Return the [X, Y] coordinate for the center point of the cell that contains the specified text.  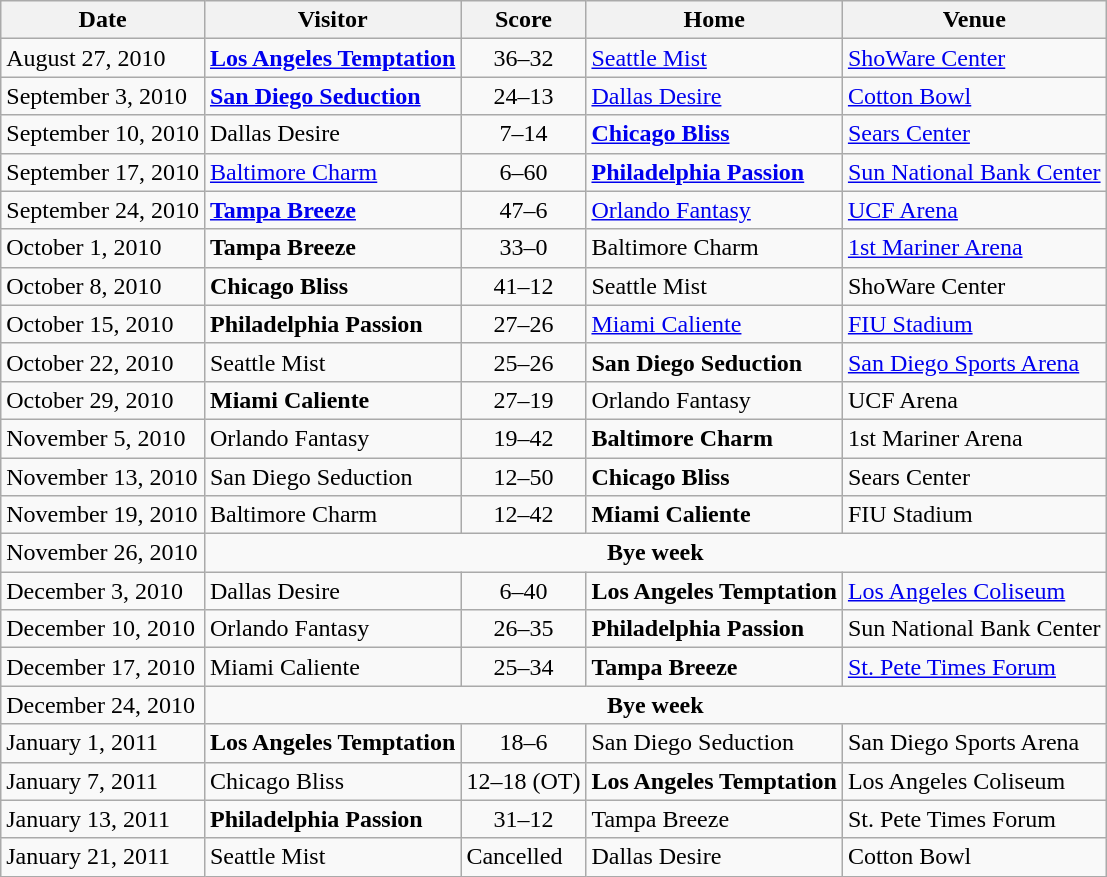
October 15, 2010 [103, 324]
25–34 [524, 667]
December 24, 2010 [103, 705]
January 1, 2011 [103, 743]
12–50 [524, 477]
November 26, 2010 [103, 553]
6–60 [524, 172]
September 24, 2010 [103, 210]
6–40 [524, 591]
January 13, 2011 [103, 819]
November 19, 2010 [103, 515]
18–6 [524, 743]
Cancelled [524, 857]
September 3, 2010 [103, 96]
October 22, 2010 [103, 362]
33–0 [524, 248]
November 13, 2010 [103, 477]
September 17, 2010 [103, 172]
Venue [974, 20]
December 10, 2010 [103, 629]
November 5, 2010 [103, 438]
47–6 [524, 210]
41–12 [524, 286]
Score [524, 20]
7–14 [524, 134]
27–26 [524, 324]
December 17, 2010 [103, 667]
19–42 [524, 438]
October 8, 2010 [103, 286]
Visitor [332, 20]
Date [103, 20]
27–19 [524, 400]
September 10, 2010 [103, 134]
Home [714, 20]
31–12 [524, 819]
12–18 (OT) [524, 781]
26–35 [524, 629]
24–13 [524, 96]
12–42 [524, 515]
January 7, 2011 [103, 781]
October 1, 2010 [103, 248]
25–26 [524, 362]
December 3, 2010 [103, 591]
October 29, 2010 [103, 400]
August 27, 2010 [103, 58]
January 21, 2011 [103, 857]
36–32 [524, 58]
